Pinpoint the cell where the given text exists, returning its (x, y) midpoint coordinate. 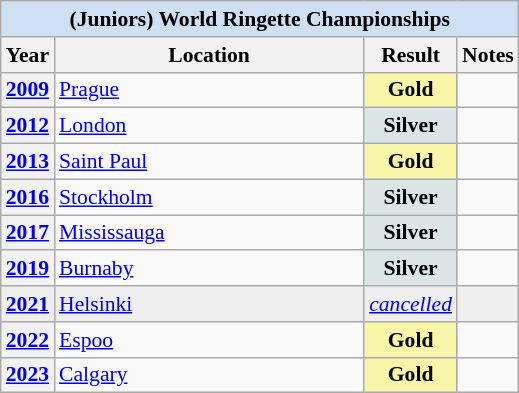
Saint Paul (209, 162)
2022 (28, 340)
Result (410, 55)
2012 (28, 126)
2019 (28, 269)
London (209, 126)
cancelled (410, 304)
2009 (28, 90)
Notes (488, 55)
Mississauga (209, 233)
2021 (28, 304)
(Juniors) World Ringette Championships (260, 19)
Calgary (209, 375)
Location (209, 55)
2013 (28, 162)
2016 (28, 197)
Prague (209, 90)
Burnaby (209, 269)
Espoo (209, 340)
2017 (28, 233)
2023 (28, 375)
Year (28, 55)
Helsinki (209, 304)
Stockholm (209, 197)
